Extract the [x, y] coordinate from the center of the cell holding the provided text.  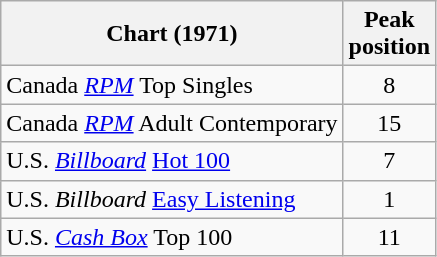
1 [389, 199]
U.S. Billboard Easy Listening [172, 199]
U.S. Cash Box Top 100 [172, 237]
Canada RPM Top Singles [172, 85]
U.S. Billboard Hot 100 [172, 161]
Peakposition [389, 34]
Chart (1971) [172, 34]
15 [389, 123]
8 [389, 85]
Canada RPM Adult Contemporary [172, 123]
11 [389, 237]
7 [389, 161]
